Locate the cell with the specified text and output its [x, y] center coordinate. 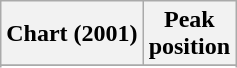
Peak position [189, 34]
Chart (2001) [72, 34]
